Find where the given text appears and provide that cell's center as (x, y) coordinate. 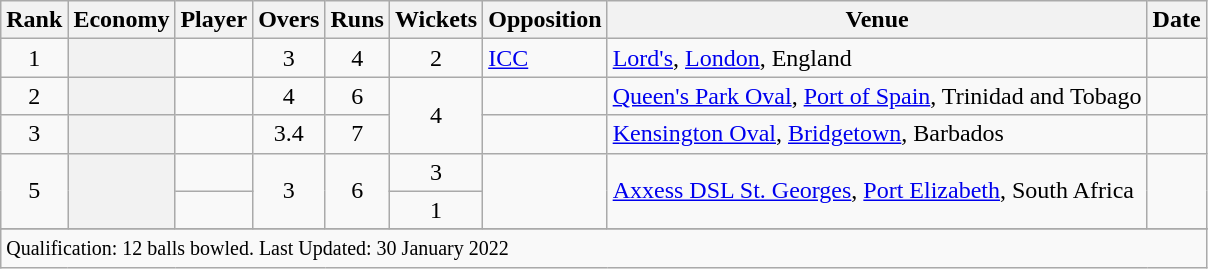
ICC (545, 58)
Player (214, 20)
Opposition (545, 20)
Rank (34, 20)
Venue (877, 20)
Economy (122, 20)
Runs (357, 20)
Date (1176, 20)
5 (34, 191)
Overs (289, 20)
Queen's Park Oval, Port of Spain, Trinidad and Tobago (877, 96)
Axxess DSL St. Georges, Port Elizabeth, South Africa (877, 191)
Lord's, London, England (877, 58)
3.4 (289, 134)
Kensington Oval, Bridgetown, Barbados (877, 134)
7 (357, 134)
Wickets (436, 20)
Qualification: 12 balls bowled. Last Updated: 30 January 2022 (604, 248)
